Pinpoint the cell where the given text exists, returning its (x, y) midpoint coordinate. 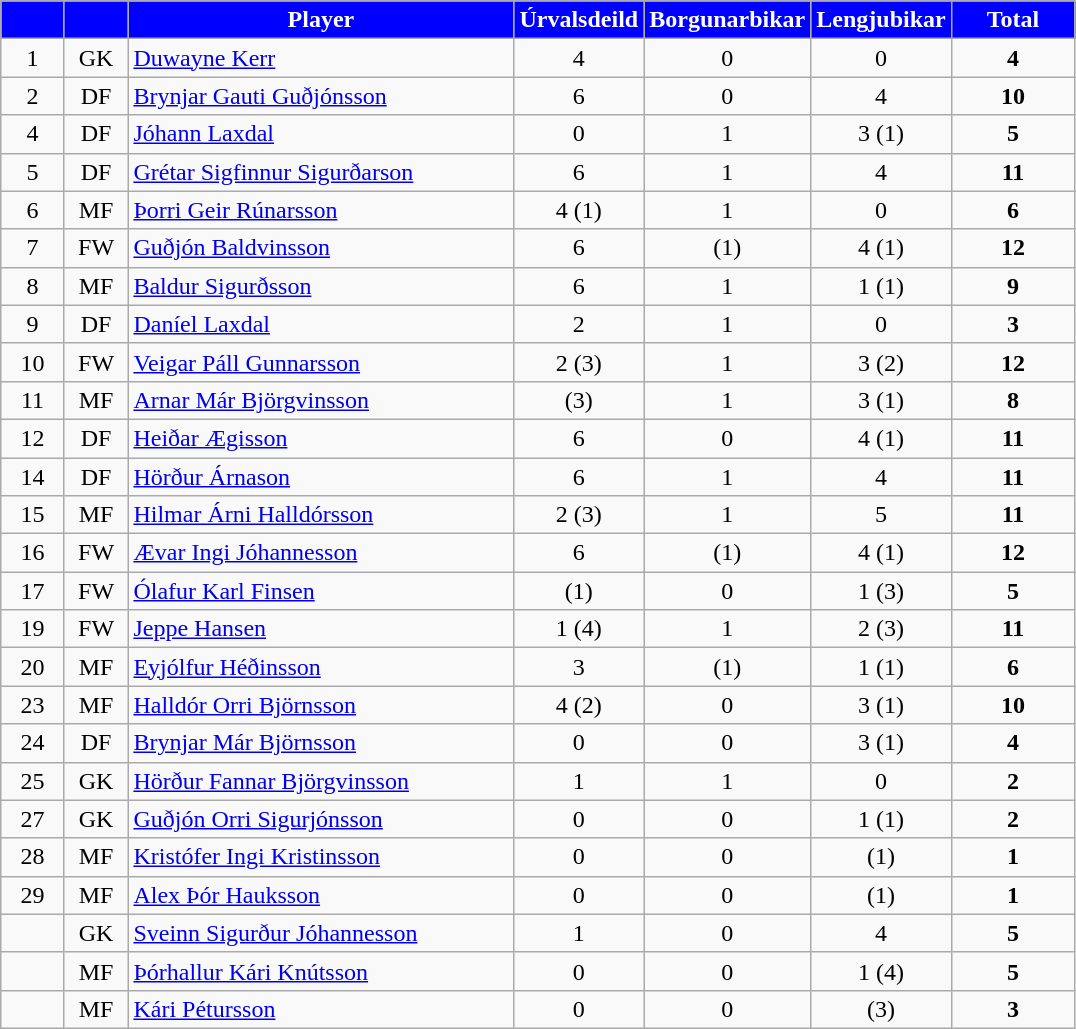
Brynjar Gauti Guðjónsson (321, 96)
Brynjar Már Björnsson (321, 743)
3 (2) (881, 362)
Grétar Sigfinnur Sigurðarson (321, 172)
Úrvalsdeild (579, 20)
7 (33, 248)
Alex Þór Hauksson (321, 895)
Jóhann Laxdal (321, 134)
Ævar Ingi Jóhannesson (321, 553)
27 (33, 819)
19 (33, 629)
25 (33, 781)
1 (3) (881, 591)
Player (321, 20)
23 (33, 705)
Hilmar Árni Halldórsson (321, 515)
15 (33, 515)
14 (33, 477)
Ólafur Karl Finsen (321, 591)
17 (33, 591)
29 (33, 895)
Sveinn Sigurður Jóhannesson (321, 933)
Baldur Sigurðsson (321, 286)
20 (33, 667)
Total (1013, 20)
24 (33, 743)
28 (33, 857)
Veigar Páll Gunnarsson (321, 362)
Kristófer Ingi Kristinsson (321, 857)
Heiðar Ægisson (321, 438)
Hörður Fannar Björgvinsson (321, 781)
Jeppe Hansen (321, 629)
Arnar Már Björgvinsson (321, 400)
Eyjólfur Héðinsson (321, 667)
Guðjón Baldvinsson (321, 248)
Þórhallur Kári Knútsson (321, 971)
Lengjubikar (881, 20)
Þorri Geir Rúnarsson (321, 210)
Guðjón Orri Sigurjónsson (321, 819)
Duwayne Kerr (321, 58)
Hörður Árnason (321, 477)
4 (2) (579, 705)
16 (33, 553)
Halldór Orri Björnsson (321, 705)
Kári Pétursson (321, 1009)
Borgunarbikar (728, 20)
Daníel Laxdal (321, 324)
